Return (X, Y) of the center of cell containing provided text 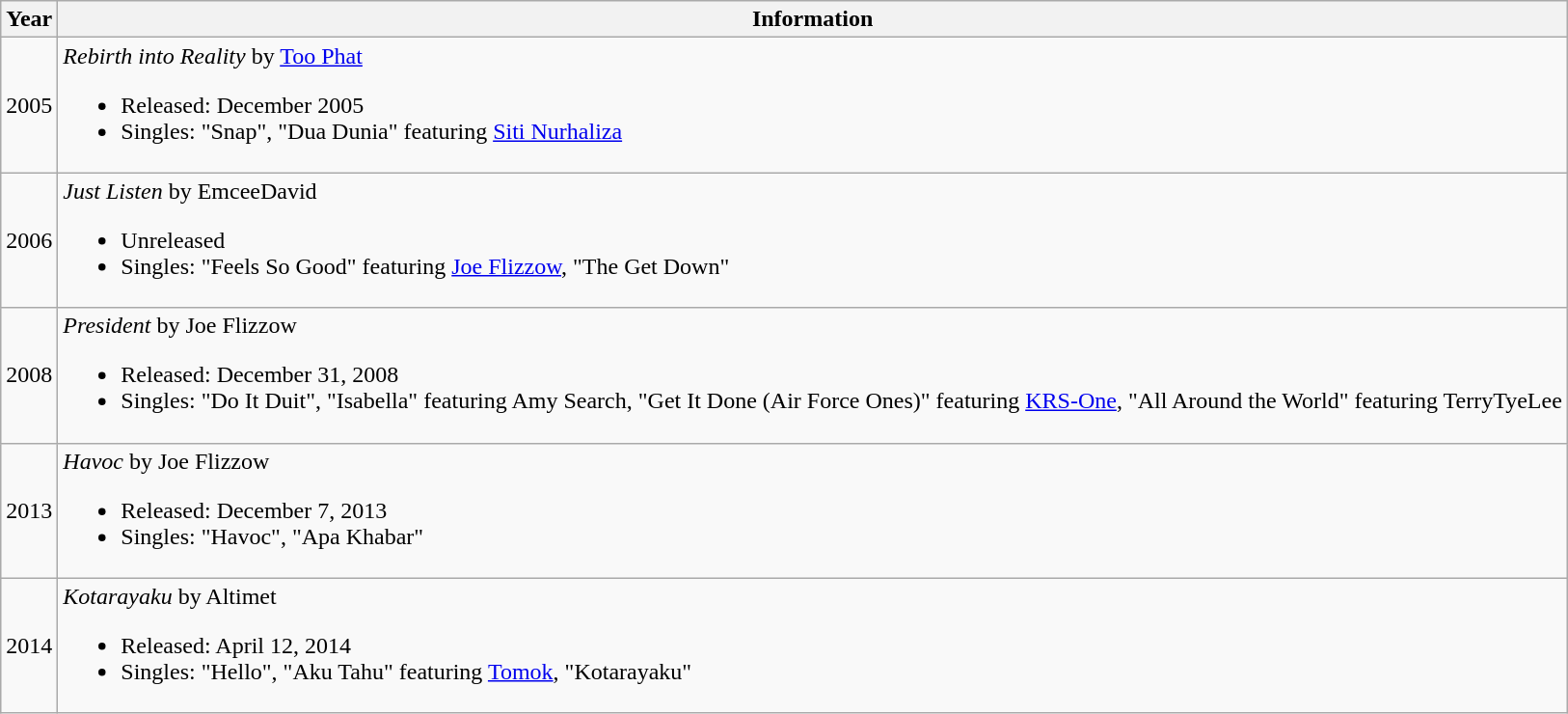
2008 (29, 375)
Kotarayaku by AltimetReleased: April 12, 2014Singles: "Hello", "Aku Tahu" featuring Tomok, "Kotarayaku" (813, 645)
Just Listen by EmceeDavidUnreleasedSingles: "Feels So Good" featuring Joe Flizzow, "The Get Down" (813, 240)
2013 (29, 510)
2005 (29, 105)
Year (29, 19)
Rebirth into Reality by Too PhatReleased: December 2005Singles: "Snap", "Dua Dunia" featuring Siti Nurhaliza (813, 105)
Information (813, 19)
2006 (29, 240)
Havoc by Joe FlizzowReleased: December 7, 2013Singles: "Havoc", "Apa Khabar" (813, 510)
2014 (29, 645)
